Capture the cell that displays the provided text and extract its [x, y] central coordinate. 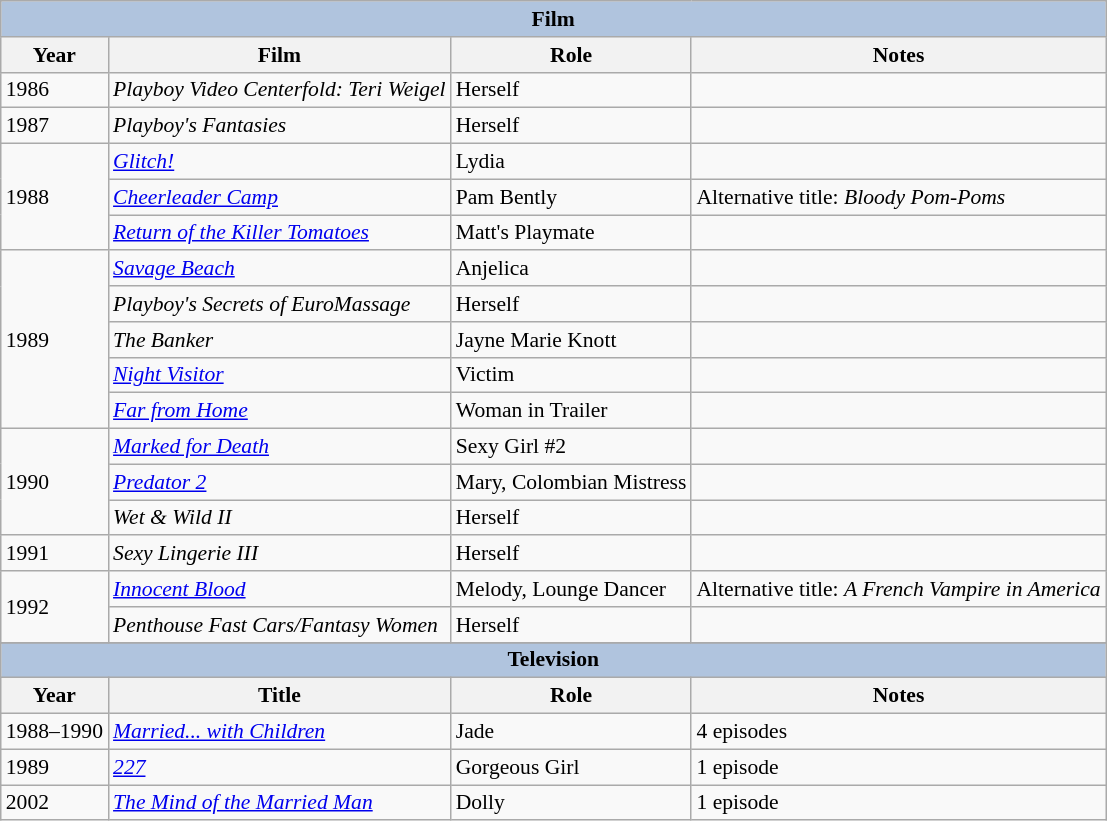
1987 [54, 126]
4 episodes [898, 732]
Dolly [572, 803]
Playboy Video Centerfold: Teri Weigel [280, 90]
Melody, Lounge Dancer [572, 589]
1986 [54, 90]
Title [280, 696]
Far from Home [280, 411]
The Mind of the Married Man [280, 803]
1988–1990 [54, 732]
Gorgeous Girl [572, 767]
1988 [54, 198]
Glitch! [280, 162]
1992 [54, 606]
Television [554, 660]
Jayne Marie Knott [572, 340]
Woman in Trailer [572, 411]
Playboy's Secrets of EuroMassage [280, 304]
Night Visitor [280, 375]
Lydia [572, 162]
Cheerleader Camp [280, 197]
Jade [572, 732]
Victim [572, 375]
1991 [54, 554]
The Banker [280, 340]
Penthouse Fast Cars/Fantasy Women [280, 625]
Predator 2 [280, 482]
Pam Bently [572, 197]
227 [280, 767]
Matt's Playmate [572, 233]
Alternative title: A French Vampire in America [898, 589]
Savage Beach [280, 269]
Married... with Children [280, 732]
Marked for Death [280, 447]
Anjelica [572, 269]
1990 [54, 482]
Return of the Killer Tomatoes [280, 233]
2002 [54, 803]
Innocent Blood [280, 589]
Playboy's Fantasies [280, 126]
Mary, Colombian Mistress [572, 482]
Wet & Wild II [280, 518]
Sexy Girl #2 [572, 447]
Alternative title: Bloody Pom-Poms [898, 197]
Sexy Lingerie III [280, 554]
